Output the (X, Y) coordinate of the center of the cell containing the given text.  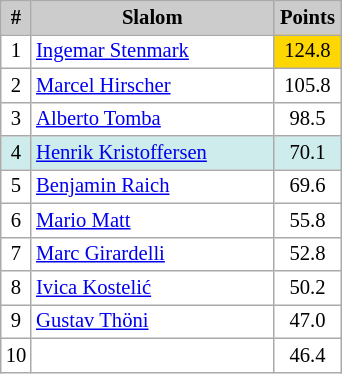
55.8 (307, 220)
9 (16, 321)
Marc Girardelli (152, 254)
6 (16, 220)
Slalom (152, 17)
3 (16, 119)
105.8 (307, 85)
Points (307, 17)
70.1 (307, 153)
Ivica Kostelić (152, 287)
Alberto Tomba (152, 119)
46.4 (307, 355)
Henrik Kristoffersen (152, 153)
5 (16, 186)
Ingemar Stenmark (152, 51)
2 (16, 85)
124.8 (307, 51)
Gustav Thöni (152, 321)
1 (16, 51)
50.2 (307, 287)
10 (16, 355)
69.6 (307, 186)
# (16, 17)
98.5 (307, 119)
Benjamin Raich (152, 186)
47.0 (307, 321)
8 (16, 287)
Marcel Hirscher (152, 85)
Mario Matt (152, 220)
7 (16, 254)
52.8 (307, 254)
4 (16, 153)
